Pinpoint the cell where the given text exists, returning its [x, y] midpoint coordinate. 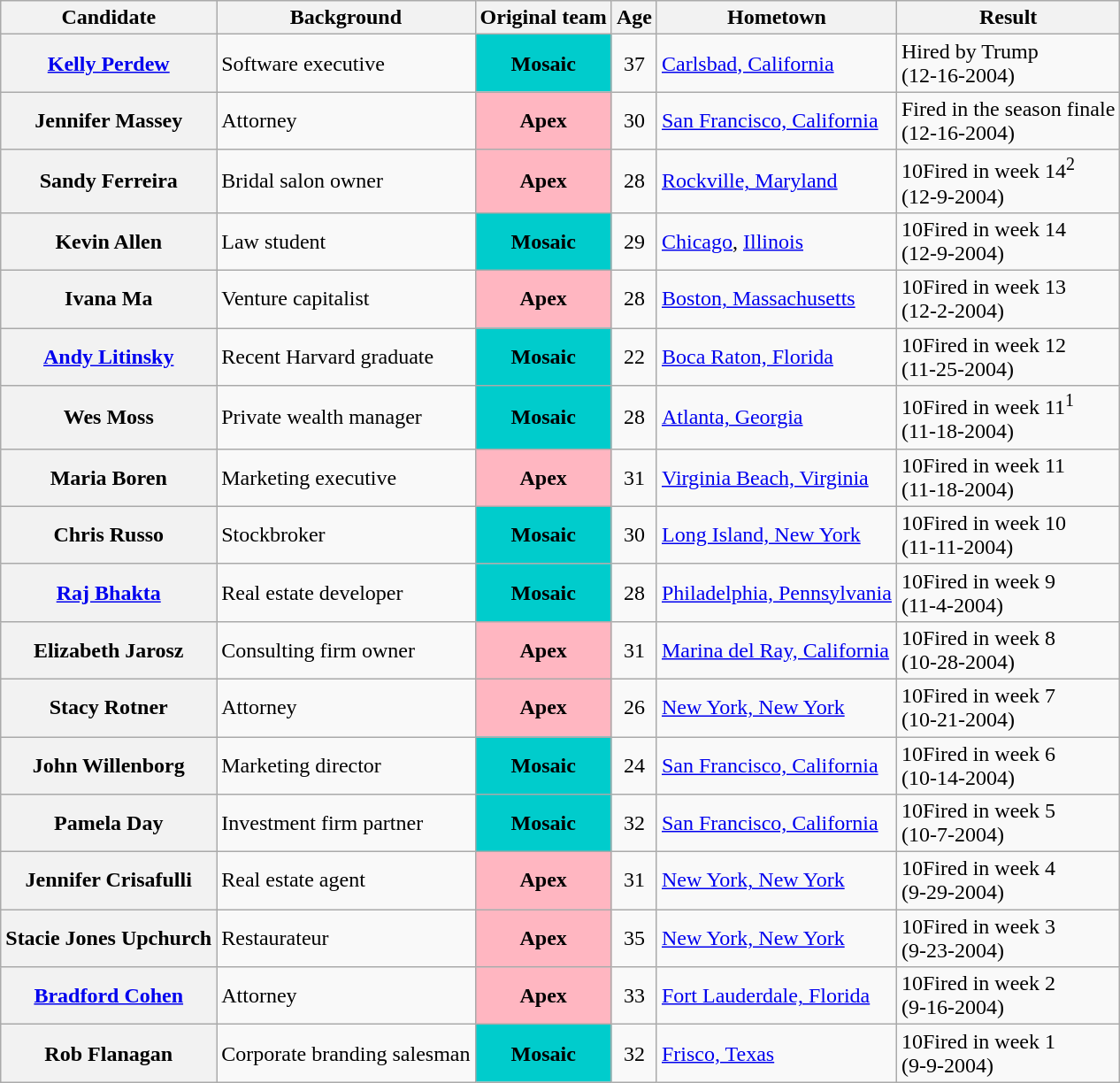
John Willenborg [109, 766]
10Fired in week 10(11-11-2004) [1008, 534]
22 [633, 357]
37 [633, 64]
Maria Boren [109, 478]
Bradford Cohen [109, 996]
Consulting firm owner [346, 649]
Recent Harvard graduate [346, 357]
Private wealth manager [346, 418]
Real estate developer [346, 593]
Elizabeth Jarosz [109, 649]
Hometown [777, 18]
26 [633, 708]
Stockbroker [346, 534]
Fort Lauderdale, Florida [777, 996]
Jennifer Crisafulli [109, 881]
10Fired in week 9(11-4-2004) [1008, 593]
29 [633, 241]
Kelly Perdew [109, 64]
Stacy Rotner [109, 708]
Long Island, New York [777, 534]
35 [633, 938]
10Fired in week 12(11-25-2004) [1008, 357]
Original team [543, 18]
Chicago, Illinois [777, 241]
Kevin Allen [109, 241]
Raj Bhakta [109, 593]
Boston, Massachusetts [777, 299]
Corporate branding salesman [346, 1053]
Venture capitalist [346, 299]
Virginia Beach, Virginia [777, 478]
Investment firm partner [346, 823]
Rockville, Maryland [777, 181]
Jennifer Massey [109, 120]
Andy Litinsky [109, 357]
Carlsbad, California [777, 64]
10Fired in week 4(9-29-2004) [1008, 881]
10Fired in week 13(12-2-2004) [1008, 299]
10Fired in week 111(11-18-2004) [1008, 418]
Candidate [109, 18]
10Fired in week 1(9-9-2004) [1008, 1053]
Pamela Day [109, 823]
10Fired in week 14(12-9-2004) [1008, 241]
Marketing director [346, 766]
10Fired in week 3(9-23-2004) [1008, 938]
Age [633, 18]
Atlanta, Georgia [777, 418]
Software executive [346, 64]
Boca Raton, Florida [777, 357]
Hired by Trump(12-16-2004) [1008, 64]
Restaurateur [346, 938]
10Fired in week 6(10-14-2004) [1008, 766]
10Fired in week 5(10-7-2004) [1008, 823]
Result [1008, 18]
Background [346, 18]
33 [633, 996]
Frisco, Texas [777, 1053]
Philadelphia, Pennsylvania [777, 593]
Fired in the season finale(12-16-2004) [1008, 120]
Marketing executive [346, 478]
10Fired in week 11(11-18-2004) [1008, 478]
Marina del Ray, California [777, 649]
Law student [346, 241]
Stacie Jones Upchurch [109, 938]
Wes Moss [109, 418]
10Fired in week 142(12-9-2004) [1008, 181]
Chris Russo [109, 534]
Rob Flanagan [109, 1053]
24 [633, 766]
10Fired in week 8(10-28-2004) [1008, 649]
Ivana Ma [109, 299]
10Fired in week 7(10-21-2004) [1008, 708]
10Fired in week 2(9-16-2004) [1008, 996]
Real estate agent [346, 881]
Bridal salon owner [346, 181]
Sandy Ferreira [109, 181]
